Identify which cell holds the provided text, then report its (x, y) central coordinate. 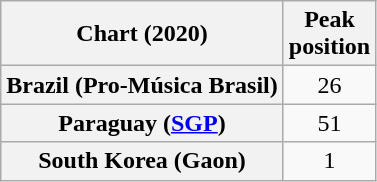
Peakposition (329, 34)
Chart (2020) (142, 34)
Paraguay (SGP) (142, 123)
1 (329, 161)
26 (329, 85)
South Korea (Gaon) (142, 161)
51 (329, 123)
Brazil (Pro-Música Brasil) (142, 85)
